Search for the cell housing the specified text and yield its [X, Y] center coordinate. 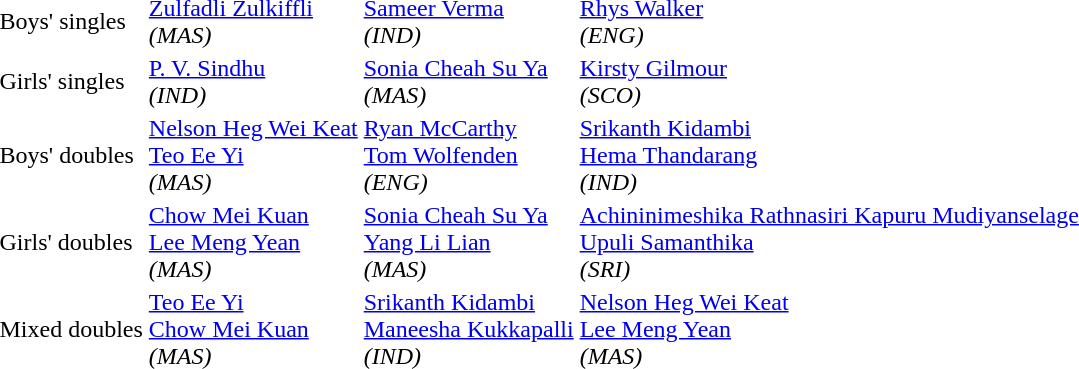
P. V. Sindhu (IND) [253, 82]
Ryan McCarthyTom Wolfenden (ENG) [468, 155]
Sonia Cheah Su YaYang Li Lian (MAS) [468, 242]
Sonia Cheah Su Ya (MAS) [468, 82]
Nelson Heg Wei KeatTeo Ee Yi (MAS) [253, 155]
Chow Mei KuanLee Meng Yean (MAS) [253, 242]
